Provide the [x, y] coordinate of the cell's center where the given text is located.  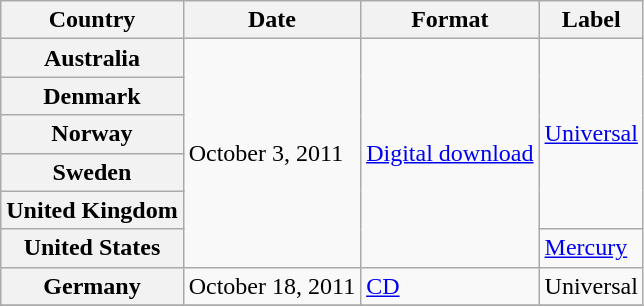
Date [272, 20]
Australia [92, 58]
Sweden [92, 172]
October 18, 2011 [272, 286]
Label [591, 20]
United Kingdom [92, 210]
October 3, 2011 [272, 153]
Country [92, 20]
Digital download [450, 153]
CD [450, 286]
Germany [92, 286]
United States [92, 248]
Format [450, 20]
Norway [92, 134]
Mercury [591, 248]
Denmark [92, 96]
